From the cell containing the given text, extract its center point as [X, Y] coordinate. 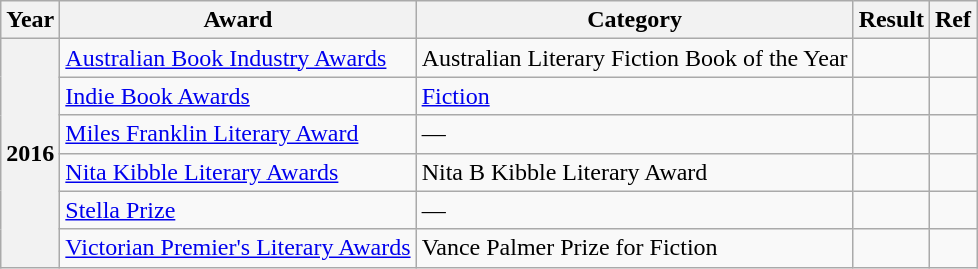
Fiction [634, 96]
Nita B Kibble Literary Award [634, 172]
Miles Franklin Literary Award [238, 134]
Ref [954, 20]
Victorian Premier's Literary Awards [238, 248]
Award [238, 20]
Nita Kibble Literary Awards [238, 172]
Year [30, 20]
2016 [30, 153]
Category [634, 20]
Australian Literary Fiction Book of the Year [634, 58]
Result [891, 20]
Australian Book Industry Awards [238, 58]
Stella Prize [238, 210]
Vance Palmer Prize for Fiction [634, 248]
Indie Book Awards [238, 96]
